Identify which cell holds the provided text, then report its (x, y) central coordinate. 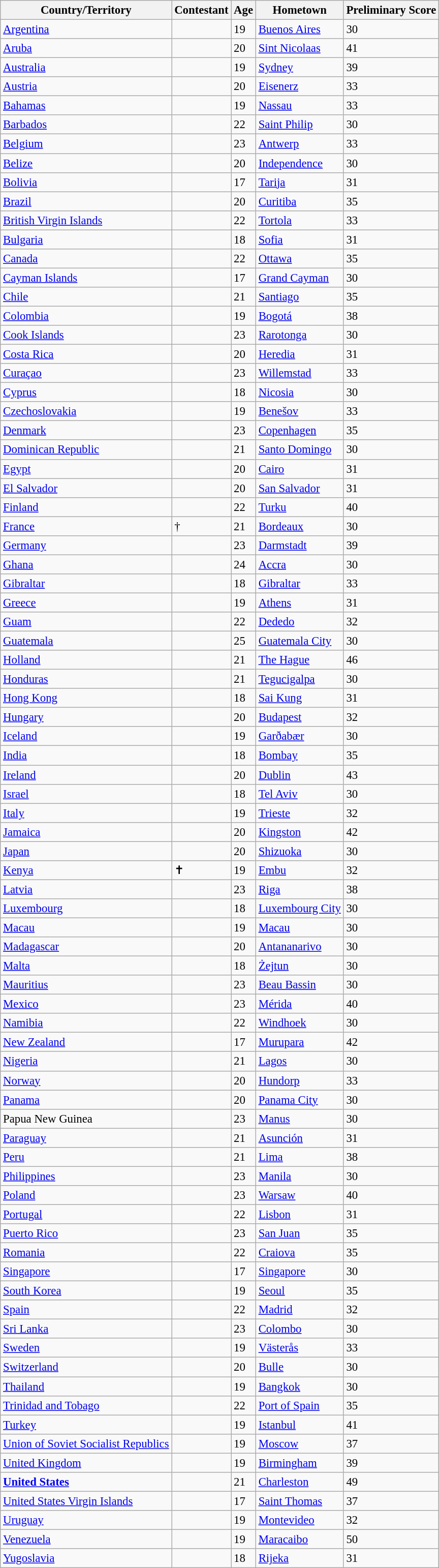
Tarija (300, 182)
Athens (300, 602)
Barbados (86, 125)
Holland (86, 660)
Guatemala City (300, 641)
Malta (86, 966)
Denmark (86, 431)
Montevideo (300, 1520)
49 (391, 1482)
Asunción (300, 1138)
Dededo (300, 622)
Trinidad and Tobago (86, 1405)
Independence (300, 163)
Craiova (300, 1253)
Poland (86, 1195)
Austria (86, 86)
Guatemala (86, 641)
Japan (86, 851)
Charleston (300, 1482)
Istanbul (300, 1425)
Kingston (300, 832)
Brazil (86, 201)
Bolivia (86, 182)
Jamaica (86, 832)
Cook Islands (86, 335)
Lima (300, 1157)
Moscow (300, 1443)
Manila (300, 1176)
Benešov (300, 411)
Age (244, 10)
Turkey (86, 1425)
Paraguay (86, 1138)
Colombo (300, 1329)
Lisbon (300, 1214)
Curitiba (300, 201)
Beau Bassin (300, 985)
Copenhagen (300, 431)
France (86, 526)
New Zealand (86, 1042)
50 (391, 1539)
Rarotonga (300, 335)
Argentina (86, 29)
Canada (86, 259)
Bombay (300, 756)
Hungary (86, 717)
Norway (86, 1080)
Madagascar (86, 947)
Żejtun (300, 966)
San Salvador (300, 488)
Murupara (300, 1042)
Tegucigalpa (300, 679)
Eisenerz (300, 86)
Bulle (300, 1367)
Bogotá (300, 316)
Israel (86, 794)
Windhoek (300, 1023)
Peru (86, 1157)
Manus (300, 1119)
Chile (86, 297)
Ghana (86, 564)
Cayman Islands (86, 278)
Spain (86, 1310)
Iceland (86, 737)
Uruguay (86, 1520)
Australia (86, 68)
Dublin (300, 775)
Sint Nicolaas (300, 48)
Curaçao (86, 373)
Bangkok (300, 1386)
Turku (300, 507)
Sai Kung (300, 698)
Switzerland (86, 1367)
Honduras (86, 679)
Finland (86, 507)
Maracaibo (300, 1539)
Saint Philip (300, 125)
Portugal (86, 1214)
24 (244, 564)
Ireland (86, 775)
South Korea (86, 1291)
25 (244, 641)
Birmingham (300, 1463)
Dominican Republic (86, 450)
Nassau (300, 106)
Sofia (300, 239)
United Kingdom (86, 1463)
Santiago (300, 297)
Union of Soviet Socialist Republics (86, 1443)
Colombia (86, 316)
United States Virgin Islands (86, 1501)
Bulgaria (86, 239)
Belize (86, 163)
Germany (86, 546)
† (201, 526)
Costa Rica (86, 354)
46 (391, 660)
Buenos Aires (300, 29)
Philippines (86, 1176)
Darmstadt (300, 546)
Sydney (300, 68)
Venezuela (86, 1539)
Heredia (300, 354)
Cairo (300, 469)
Contestant (201, 10)
Namibia (86, 1023)
Hong Kong (86, 698)
Västerås (300, 1348)
Embu (300, 870)
Luxembourg City (300, 909)
El Salvador (86, 488)
Egypt (86, 469)
Ottawa (300, 259)
Nigeria (86, 1062)
Seoul (300, 1291)
Yugoslavia (86, 1558)
San Juan (300, 1233)
✝︎ (201, 870)
Papua New Guinea (86, 1119)
Belgium (86, 144)
British Virgin Islands (86, 220)
Italy (86, 813)
Mexico (86, 1004)
Antananarivo (300, 947)
Sri Lanka (86, 1329)
Czechoslovakia (86, 411)
Mérida (300, 1004)
Greece (86, 602)
Bordeaux (300, 526)
Budapest (300, 717)
Hometown (300, 10)
Nicosia (300, 393)
Aruba (86, 48)
Country/Territory (86, 10)
Garðabær (300, 737)
Saint Thomas (300, 1501)
Trieste (300, 813)
Sweden (86, 1348)
Santo Domingo (300, 450)
Mauritius (86, 985)
Bahamas (86, 106)
Tel Aviv (300, 794)
Tortola (300, 220)
Thailand (86, 1386)
43 (391, 775)
Hundorp (300, 1080)
Lagos (300, 1062)
United States (86, 1482)
Puerto Rico (86, 1233)
Guam (86, 622)
Luxembourg (86, 909)
Cyprus (86, 393)
Rijeka (300, 1558)
Riga (300, 889)
Grand Cayman (300, 278)
Kenya (86, 870)
The Hague (300, 660)
Warsaw (300, 1195)
Latvia (86, 889)
Willemstad (300, 373)
Romania (86, 1253)
Shizuoka (300, 851)
Panama (86, 1100)
India (86, 756)
Panama City (300, 1100)
Madrid (300, 1310)
Port of Spain (300, 1405)
Antwerp (300, 144)
Accra (300, 564)
Preliminary Score (391, 10)
